Capture the cell that displays the provided text and extract its [x, y] central coordinate. 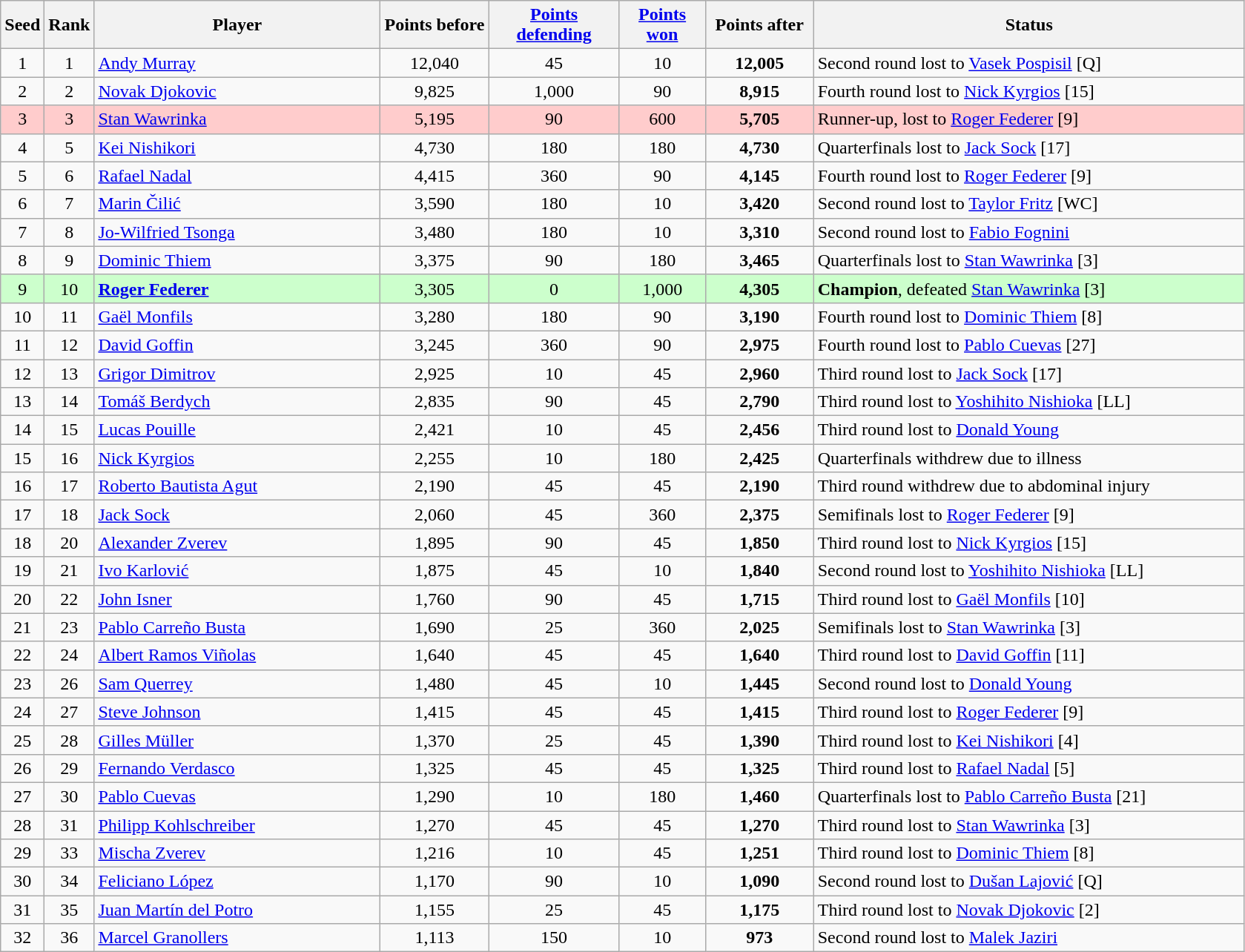
Feliciano López [237, 882]
1,760 [435, 599]
150 [554, 938]
Marin Čilić [237, 204]
Player [237, 25]
Novak Djokovic [237, 91]
Sam Querrey [237, 684]
4,305 [759, 288]
3,465 [759, 260]
1,390 [759, 740]
Third round withdrew due to abdominal injury [1029, 486]
1,251 [759, 853]
12,040 [435, 63]
2,975 [759, 345]
Fourth round lost to Nick Kyrgios [15] [1029, 91]
Grigor Dimitrov [237, 373]
1,875 [435, 571]
Gaël Monfils [237, 317]
Second round lost to Taylor Fritz [WC] [1029, 204]
Quarterfinals lost to Pablo Carreño Busta [21] [1029, 796]
Quarterfinals lost to Stan Wawrinka [3] [1029, 260]
12,005 [759, 63]
Nick Kyrgios [237, 458]
1,175 [759, 910]
1,370 [435, 740]
David Goffin [237, 345]
1,090 [759, 882]
Third round lost to Kei Nishikori [4] [1029, 740]
4,145 [759, 176]
Third round lost to Rafael Nadal [5] [1029, 768]
3,245 [435, 345]
1,445 [759, 684]
Kei Nishikori [237, 148]
4 [22, 148]
Steve Johnson [237, 712]
5,195 [435, 119]
Stan Wawrinka [237, 119]
Points before [435, 25]
Second round lost to Vasek Pospisil [Q] [1029, 63]
Third round lost to Roger Federer [9] [1029, 712]
Marcel Granollers [237, 938]
Juan Martín del Potro [237, 910]
Third round lost to David Goffin [11] [1029, 655]
Pablo Carreño Busta [237, 627]
3,310 [759, 232]
Semifinals lost to Stan Wawrinka [3] [1029, 627]
1,113 [435, 938]
Fourth round lost to Roger Federer [9] [1029, 176]
Tomáš Berdych [237, 402]
1,480 [435, 684]
2,790 [759, 402]
3,590 [435, 204]
5,705 [759, 119]
Roberto Bautista Agut [237, 486]
Roger Federer [237, 288]
2,960 [759, 373]
Third round lost to Stan Wawrinka [3] [1029, 825]
3,420 [759, 204]
1,850 [759, 543]
Third round lost to Nick Kyrgios [15] [1029, 543]
John Isner [237, 599]
2,925 [435, 373]
973 [759, 938]
2,060 [435, 515]
Andy Murray [237, 63]
1,170 [435, 882]
1,460 [759, 796]
1,895 [435, 543]
19 [22, 571]
Dominic Thiem [237, 260]
Jack Sock [237, 515]
Third round lost to Donald Young [1029, 430]
Second round lost to Malek Jaziri [1029, 938]
Rank [70, 25]
Lucas Pouille [237, 430]
35 [70, 910]
1,290 [435, 796]
2,255 [435, 458]
Albert Ramos Viñolas [237, 655]
Status [1029, 25]
Ivo Karlović [237, 571]
Third round lost to Novak Djokovic [2] [1029, 910]
Points defending [554, 25]
Champion, defeated Stan Wawrinka [3] [1029, 288]
Third round lost to Dominic Thiem [8] [1029, 853]
2,421 [435, 430]
Philipp Kohlschreiber [237, 825]
1,155 [435, 910]
Third round lost to Jack Sock [17] [1029, 373]
Pablo Cuevas [237, 796]
Alexander Zverev [237, 543]
3,280 [435, 317]
Jo-Wilfried Tsonga [237, 232]
2,835 [435, 402]
8,915 [759, 91]
Fernando Verdasco [237, 768]
Semifinals lost to Roger Federer [9] [1029, 515]
Third round lost to Yoshihito Nishioka [LL] [1029, 402]
0 [554, 288]
2,375 [759, 515]
Second round lost to Donald Young [1029, 684]
Fourth round lost to Dominic Thiem [8] [1029, 317]
Quarterfinals lost to Jack Sock [17] [1029, 148]
4,415 [435, 176]
9,825 [435, 91]
1,690 [435, 627]
Rafael Nadal [237, 176]
34 [70, 882]
2,456 [759, 430]
Fourth round lost to Pablo Cuevas [27] [1029, 345]
1,840 [759, 571]
Quarterfinals withdrew due to illness [1029, 458]
32 [22, 938]
Second round lost to Fabio Fognini [1029, 232]
3,480 [435, 232]
1,216 [435, 853]
Second round lost to Dušan Lajović [Q] [1029, 882]
Mischa Zverev [237, 853]
Points after [759, 25]
1,715 [759, 599]
33 [70, 853]
3,375 [435, 260]
3,190 [759, 317]
Gilles Müller [237, 740]
600 [662, 119]
Seed [22, 25]
2,025 [759, 627]
36 [70, 938]
Third round lost to Gaël Monfils [10] [1029, 599]
Second round lost to Yoshihito Nishioka [LL] [1029, 571]
Runner-up, lost to Roger Federer [9] [1029, 119]
2,425 [759, 458]
3,305 [435, 288]
Points won [662, 25]
